Search for the cell housing the specified text and yield its [x, y] center coordinate. 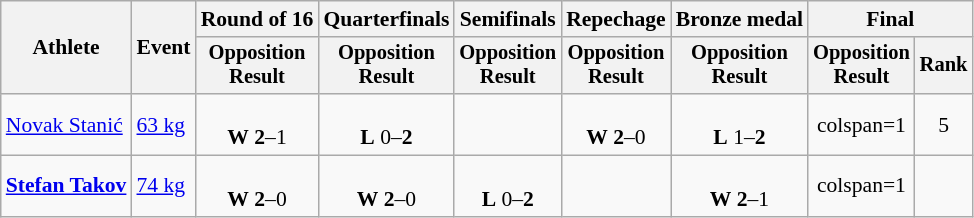
Bronze medal [740, 19]
Quarterfinals [386, 19]
63 kg [163, 124]
Event [163, 48]
Semifinals [508, 19]
74 kg [163, 186]
Final [890, 19]
Rank [944, 66]
Novak Stanić [66, 124]
Round of 16 [258, 19]
L 1–2 [740, 124]
Repechage [616, 19]
5 [944, 124]
Stefan Takov [66, 186]
Athlete [66, 48]
